Output the [X, Y] coordinate of the center of the cell containing the given text.  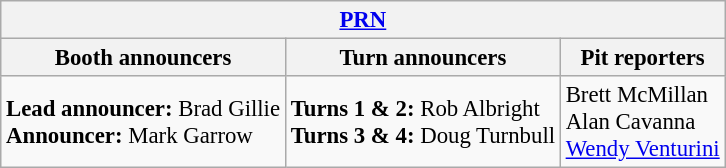
Lead announcer: Brad GillieAnnouncer: Mark Garrow [144, 122]
Booth announcers [144, 58]
Brett McMillanAlan CavannaWendy Venturini [642, 122]
Turn announcers [422, 58]
Pit reporters [642, 58]
Turns 1 & 2: Rob AlbrightTurns 3 & 4: Doug Turnbull [422, 122]
PRN [363, 20]
